Capture the cell that displays the provided text and extract its [x, y] central coordinate. 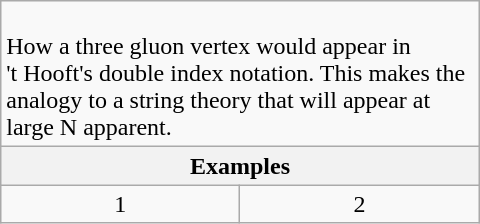
1 [120, 204]
Examples [240, 166]
2 [360, 204]
